Search for the cell housing the specified text and yield its [x, y] center coordinate. 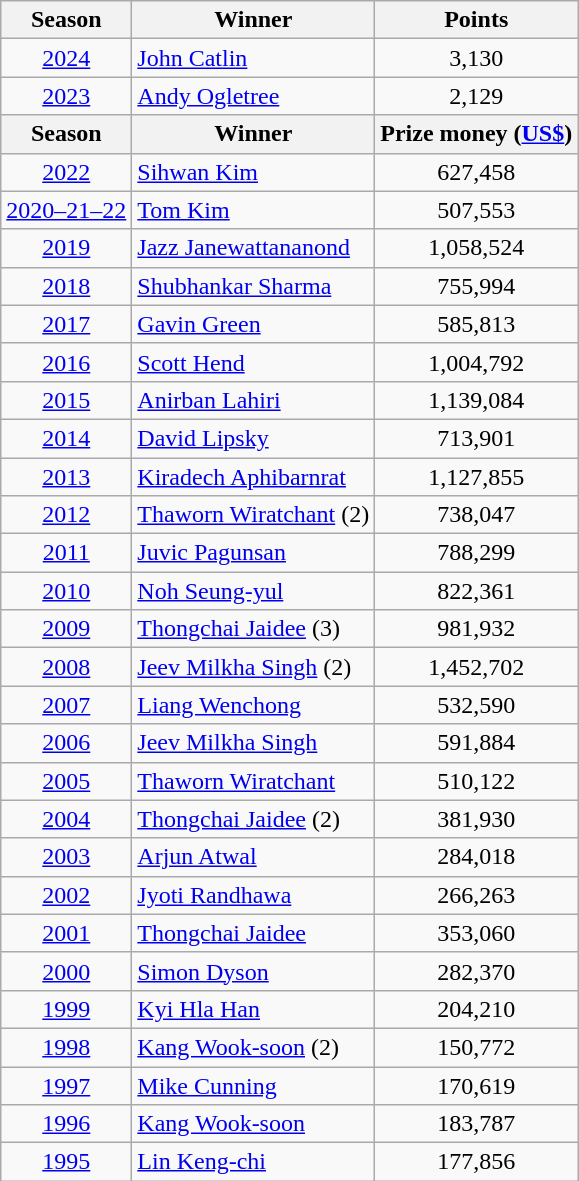
2023 [66, 96]
2017 [66, 324]
150,772 [476, 1047]
1,058,524 [476, 248]
755,994 [476, 286]
Tom Kim [254, 210]
532,590 [476, 705]
2011 [66, 553]
Kyi Hla Han [254, 1009]
Thongchai Jaidee [254, 933]
Arjun Atwal [254, 857]
2010 [66, 591]
Kiradech Aphibarnrat [254, 477]
788,299 [476, 553]
2016 [66, 362]
1997 [66, 1085]
353,060 [476, 933]
Points [476, 20]
713,901 [476, 438]
Jeev Milkha Singh [254, 743]
Simon Dyson [254, 971]
2007 [66, 705]
2019 [66, 248]
284,018 [476, 857]
2015 [66, 400]
1998 [66, 1047]
3,130 [476, 58]
2005 [66, 781]
Prize money (US$) [476, 134]
2003 [66, 857]
David Lipsky [254, 438]
627,458 [476, 172]
Thongchai Jaidee (2) [254, 819]
170,619 [476, 1085]
591,884 [476, 743]
2008 [66, 667]
2,129 [476, 96]
1995 [66, 1162]
510,122 [476, 781]
Anirban Lahiri [254, 400]
Kang Wook-soon [254, 1124]
Jyoti Randhawa [254, 895]
177,856 [476, 1162]
Noh Seung-yul [254, 591]
282,370 [476, 971]
2009 [66, 629]
822,361 [476, 591]
1,127,855 [476, 477]
2012 [66, 515]
Shubhankar Sharma [254, 286]
Scott Hend [254, 362]
2014 [66, 438]
Jazz Janewattananond [254, 248]
Gavin Green [254, 324]
1999 [66, 1009]
Andy Ogletree [254, 96]
Mike Cunning [254, 1085]
2020–21–22 [66, 210]
2001 [66, 933]
Lin Keng-chi [254, 1162]
2013 [66, 477]
Kang Wook-soon (2) [254, 1047]
266,263 [476, 895]
John Catlin [254, 58]
1,452,702 [476, 667]
2018 [66, 286]
1,004,792 [476, 362]
981,932 [476, 629]
2022 [66, 172]
381,930 [476, 819]
Thaworn Wiratchant (2) [254, 515]
Juvic Pagunsan [254, 553]
Thongchai Jaidee (3) [254, 629]
585,813 [476, 324]
738,047 [476, 515]
183,787 [476, 1124]
Jeev Milkha Singh (2) [254, 667]
2004 [66, 819]
1,139,084 [476, 400]
Liang Wenchong [254, 705]
Thaworn Wiratchant [254, 781]
Sihwan Kim [254, 172]
2006 [66, 743]
507,553 [476, 210]
1996 [66, 1124]
204,210 [476, 1009]
2000 [66, 971]
2002 [66, 895]
2024 [66, 58]
